Scan for the cell matching the given text and deliver its [X, Y] coordinate at center. 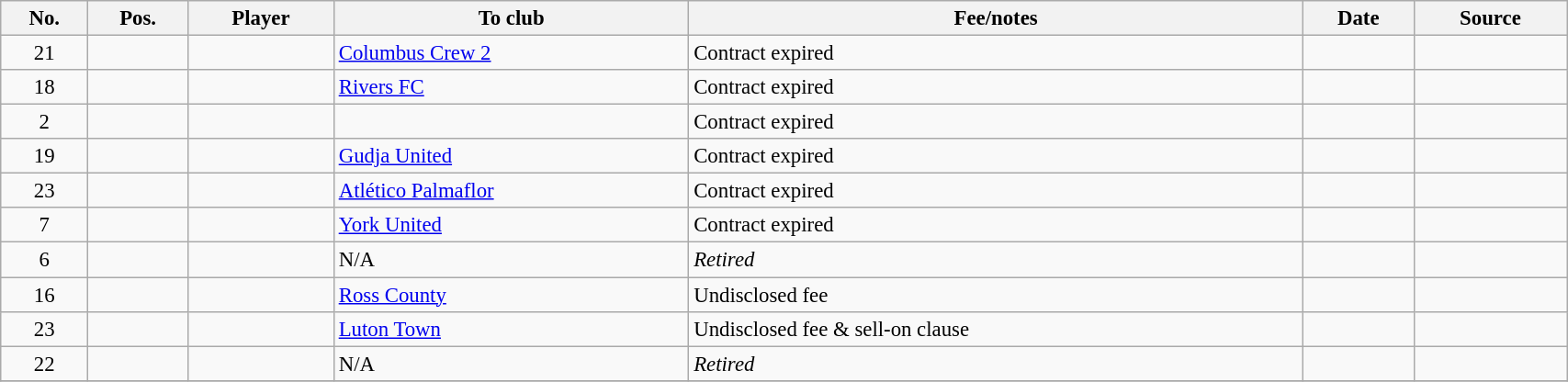
Player [261, 18]
York United [511, 225]
7 [44, 225]
2 [44, 122]
21 [44, 53]
To club [511, 18]
Gudja United [511, 156]
Rivers FC [511, 87]
Columbus Crew 2 [511, 53]
Pos. [138, 18]
Ross County [511, 295]
19 [44, 156]
Source [1490, 18]
No. [44, 18]
Undisclosed fee [996, 295]
Date [1358, 18]
22 [44, 364]
6 [44, 260]
Fee/notes [996, 18]
16 [44, 295]
Luton Town [511, 329]
18 [44, 87]
Undisclosed fee & sell-on clause [996, 329]
Atlético Palmaflor [511, 191]
